Extract the [x, y] coordinate from the center of the cell holding the provided text.  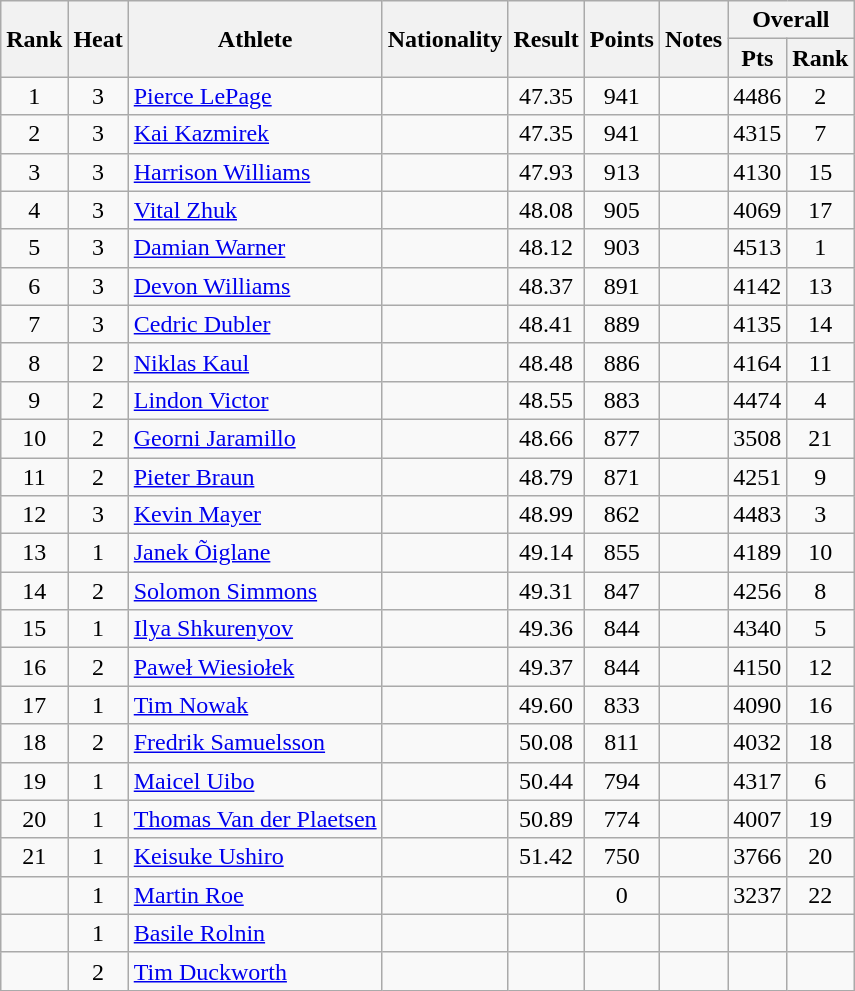
48.99 [546, 515]
Solomon Simmons [255, 591]
4486 [758, 96]
4090 [758, 705]
Points [622, 39]
51.42 [546, 857]
49.14 [546, 553]
Harrison Williams [255, 172]
49.31 [546, 591]
Georni Jaramillo [255, 438]
50.44 [546, 781]
48.55 [546, 400]
4150 [758, 667]
Pts [758, 58]
Notes [693, 39]
Maicel Uibo [255, 781]
Paweł Wiesiołek [255, 667]
49.60 [546, 705]
4142 [758, 286]
Tim Nowak [255, 705]
871 [622, 477]
883 [622, 400]
Result [546, 39]
Ilya Shkurenyov [255, 629]
Overall [791, 20]
Tim Duckworth [255, 971]
Cedric Dubler [255, 324]
4164 [758, 362]
4315 [758, 134]
877 [622, 438]
Kai Kazmirek [255, 134]
50.08 [546, 743]
50.89 [546, 819]
3237 [758, 895]
3508 [758, 438]
4483 [758, 515]
48.79 [546, 477]
47.93 [546, 172]
903 [622, 248]
Lindon Victor [255, 400]
4513 [758, 248]
Keisuke Ushiro [255, 857]
855 [622, 553]
Heat [98, 39]
Athlete [255, 39]
Fredrik Samuelsson [255, 743]
Damian Warner [255, 248]
Niklas Kaul [255, 362]
Martin Roe [255, 895]
0 [622, 895]
891 [622, 286]
913 [622, 172]
774 [622, 819]
48.41 [546, 324]
833 [622, 705]
Nationality [445, 39]
4032 [758, 743]
4340 [758, 629]
811 [622, 743]
750 [622, 857]
Devon Williams [255, 286]
4069 [758, 210]
48.12 [546, 248]
48.48 [546, 362]
905 [622, 210]
22 [820, 895]
4007 [758, 819]
Janek Õiglane [255, 553]
Vital Zhuk [255, 210]
4135 [758, 324]
48.37 [546, 286]
4189 [758, 553]
862 [622, 515]
889 [622, 324]
49.37 [546, 667]
4317 [758, 781]
Pierce LePage [255, 96]
886 [622, 362]
4256 [758, 591]
3766 [758, 857]
4251 [758, 477]
49.36 [546, 629]
4130 [758, 172]
794 [622, 781]
847 [622, 591]
48.66 [546, 438]
Thomas Van der Plaetsen [255, 819]
4474 [758, 400]
Pieter Braun [255, 477]
Basile Rolnin [255, 933]
Kevin Mayer [255, 515]
48.08 [546, 210]
